Return the [X, Y] coordinate for the center point of the cell that contains the specified text.  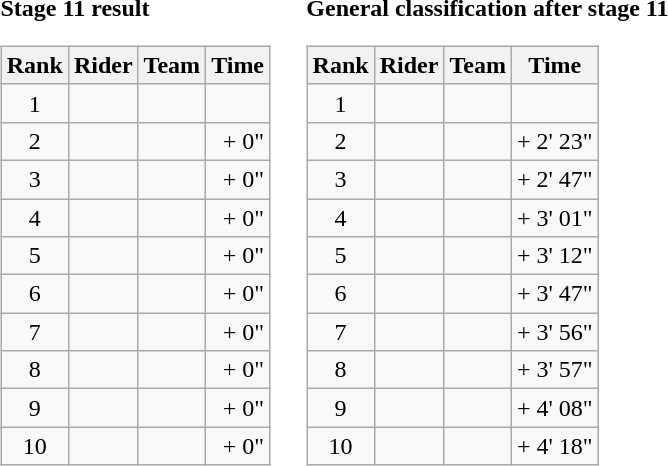
+ 3' 12" [554, 256]
+ 4' 18" [554, 446]
+ 3' 01" [554, 217]
+ 2' 23" [554, 141]
+ 3' 47" [554, 294]
+ 2' 47" [554, 179]
+ 4' 08" [554, 408]
+ 3' 57" [554, 370]
+ 3' 56" [554, 332]
